Detect which cell encompasses the target text, then output its [X, Y] center coordinate. 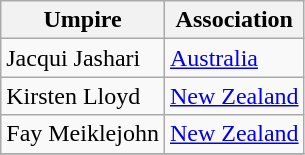
Australia [234, 58]
Jacqui Jashari [83, 58]
Kirsten Lloyd [83, 96]
Fay Meiklejohn [83, 134]
Association [234, 20]
Umpire [83, 20]
